Return the (x, y) coordinate for the center point of the cell that contains the specified text.  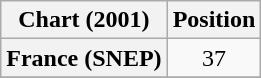
Chart (2001) (84, 20)
Position (214, 20)
37 (214, 58)
France (SNEP) (84, 58)
